Capture the cell that displays the provided text and extract its [X, Y] central coordinate. 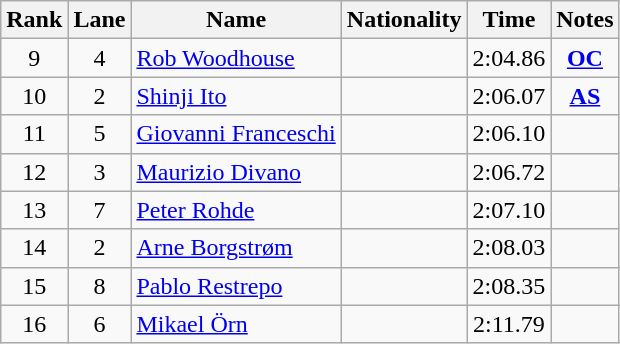
Shinji Ito [236, 96]
Mikael Örn [236, 324]
7 [100, 210]
Rob Woodhouse [236, 58]
2:08.35 [509, 286]
5 [100, 134]
11 [34, 134]
Peter Rohde [236, 210]
14 [34, 248]
2:08.03 [509, 248]
16 [34, 324]
2:06.07 [509, 96]
Pablo Restrepo [236, 286]
4 [100, 58]
10 [34, 96]
Arne Borgstrøm [236, 248]
2:04.86 [509, 58]
Lane [100, 20]
Maurizio Divano [236, 172]
2:06.10 [509, 134]
Giovanni Franceschi [236, 134]
2:07.10 [509, 210]
12 [34, 172]
9 [34, 58]
3 [100, 172]
Name [236, 20]
Time [509, 20]
Nationality [404, 20]
AS [585, 96]
15 [34, 286]
2:11.79 [509, 324]
Rank [34, 20]
8 [100, 286]
2:06.72 [509, 172]
Notes [585, 20]
13 [34, 210]
OC [585, 58]
6 [100, 324]
